Capture the cell that displays the provided text and extract its (x, y) central coordinate. 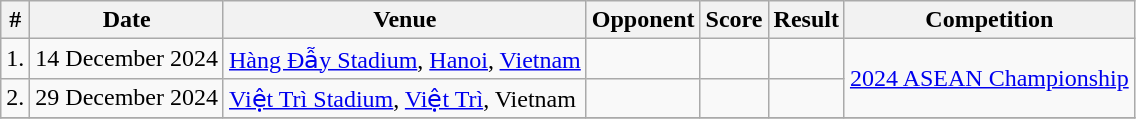
Hàng Đẫy Stadium, Hanoi, Vietnam (404, 59)
1. (16, 59)
Venue (404, 20)
Việt Trì Stadium, Việt Trì, Vietnam (404, 98)
Opponent (643, 20)
# (16, 20)
29 December 2024 (127, 98)
Date (127, 20)
2. (16, 98)
Score (734, 20)
Competition (989, 20)
14 December 2024 (127, 59)
Result (806, 20)
2024 ASEAN Championship (989, 78)
